Output the [x, y] coordinate of the center of the cell containing the given text.  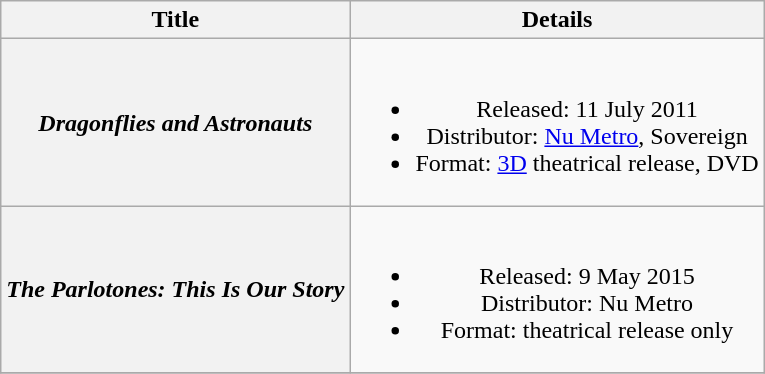
The Parlotones: This Is Our Story [176, 290]
Title [176, 20]
Released: 9 May 2015Distributor: Nu MetroFormat: theatrical release only [557, 290]
Released: 11 July 2011Distributor: Nu Metro, SovereignFormat: 3D theatrical release, DVD [557, 122]
Details [557, 20]
Dragonflies and Astronauts [176, 122]
